Scan for the cell matching the given text and deliver its [X, Y] coordinate at center. 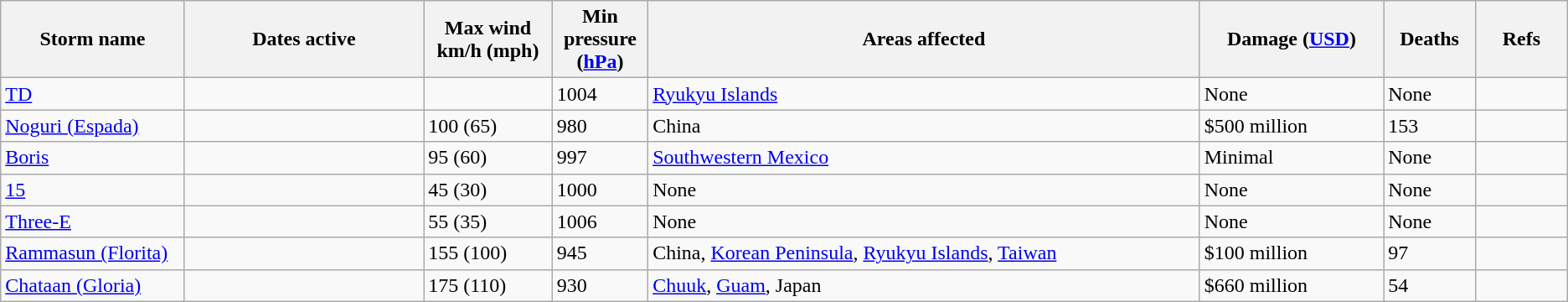
15 [92, 190]
945 [600, 253]
Rammasun (Florita) [92, 253]
Deaths [1430, 39]
$660 million [1292, 285]
153 [1430, 126]
Areas affected [925, 39]
Minimal [1292, 158]
$100 million [1292, 253]
175 (110) [488, 285]
997 [600, 158]
97 [1430, 253]
China [925, 126]
Three-E [92, 221]
Ryukyu Islands [925, 94]
Chuuk, Guam, Japan [925, 285]
45 (30) [488, 190]
Noguri (Espada) [92, 126]
54 [1430, 285]
55 (35) [488, 221]
95 (60) [488, 158]
1004 [600, 94]
Southwestern Mexico [925, 158]
980 [600, 126]
1006 [600, 221]
Chataan (Gloria) [92, 285]
Min pressure (hPa) [600, 39]
China, Korean Peninsula, Ryukyu Islands, Taiwan [925, 253]
Dates active [303, 39]
$500 million [1292, 126]
TD [92, 94]
100 (65) [488, 126]
Refs [1521, 39]
1000 [600, 190]
155 (100) [488, 253]
930 [600, 285]
Damage (USD) [1292, 39]
Boris [92, 158]
Max wind km/h (mph) [488, 39]
Storm name [92, 39]
